Output the [x, y] coordinate of the center of the cell containing the given text.  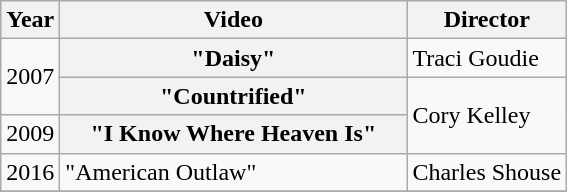
Cory Kelley [487, 115]
Video [234, 20]
2016 [30, 172]
"American Outlaw" [234, 172]
Director [487, 20]
Year [30, 20]
2009 [30, 134]
"Countrified" [234, 96]
Charles Shouse [487, 172]
"Daisy" [234, 58]
2007 [30, 77]
Traci Goudie [487, 58]
"I Know Where Heaven Is" [234, 134]
